Detect which cell encompasses the target text, then output its [x, y] center coordinate. 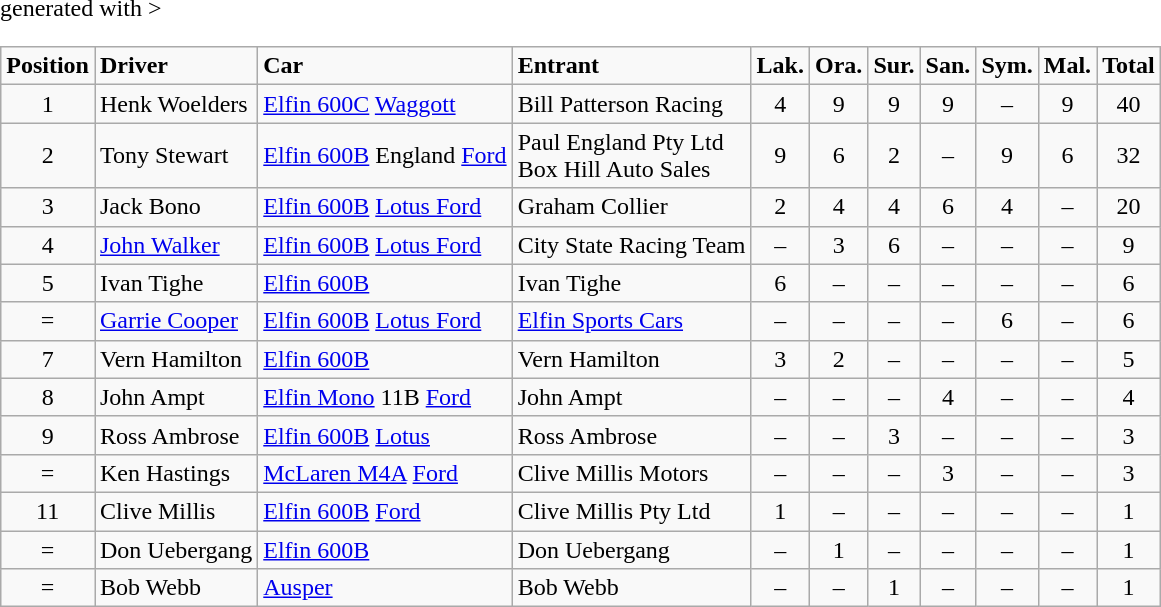
20 [1129, 207]
Lak. [780, 66]
Elfin 600B Ford [385, 511]
City State Racing Team [632, 245]
Tony Stewart [176, 156]
Clive Millis Motors [632, 473]
Mal. [1067, 66]
Jack Bono [176, 207]
Driver [176, 66]
Elfin Mono 11B Ford [385, 397]
Elfin Sports Cars [632, 321]
Bill Patterson Racing [632, 104]
Position [48, 66]
Clive Millis Pty Ltd [632, 511]
Ken Hastings [176, 473]
Sym. [1007, 66]
John Walker [176, 245]
Sur. [894, 66]
McLaren M4A Ford [385, 473]
Graham Collier [632, 207]
11 [48, 511]
8 [48, 397]
32 [1129, 156]
40 [1129, 104]
Car [385, 66]
Elfin 600B England Ford [385, 156]
Total [1129, 66]
Ausper [385, 588]
Elfin 600B Lotus [385, 435]
Entrant [632, 66]
San. [948, 66]
Elfin 600C Waggott [385, 104]
Clive Millis [176, 511]
Henk Woelders [176, 104]
Ora. [838, 66]
Garrie Cooper [176, 321]
7 [48, 359]
Paul England Pty Ltd Box Hill Auto Sales [632, 156]
